Return the [X, Y] coordinate for the center point of the cell that contains the specified text.  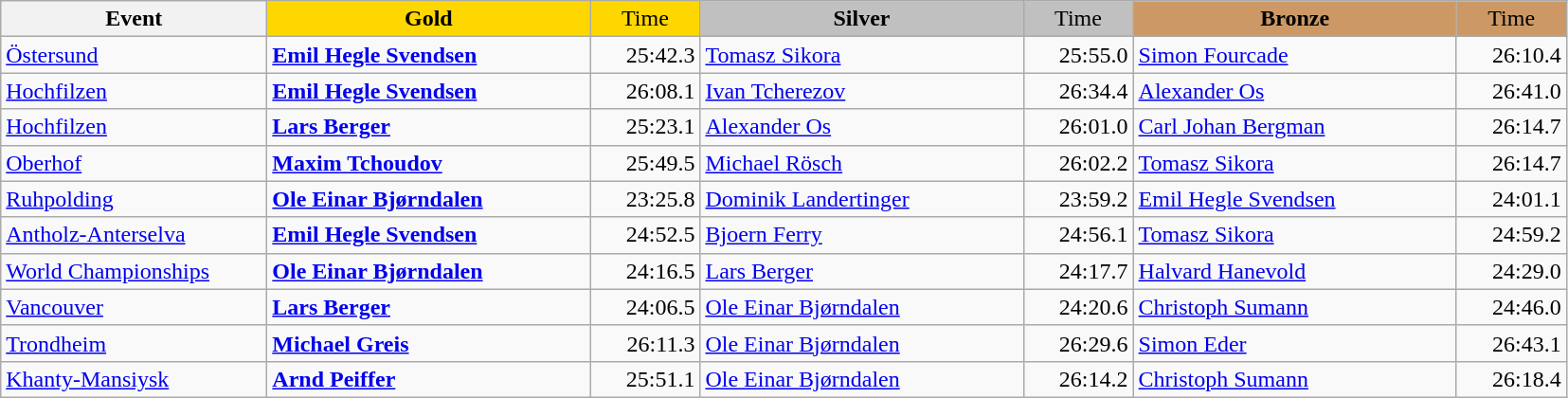
24:52.5 [645, 235]
24:59.2 [1511, 235]
25:42.3 [645, 55]
26:34.4 [1078, 91]
Gold [428, 19]
24:20.6 [1078, 307]
Khanty-Mansiysk [135, 379]
23:25.8 [645, 199]
Vancouver [135, 307]
Michael Greis [428, 343]
Arnd Peiffer [428, 379]
26:01.0 [1078, 127]
Bjoern Ferry [862, 235]
26:14.2 [1078, 379]
25:51.1 [645, 379]
Ivan Tcherezov [862, 91]
Simon Fourcade [1294, 55]
26:43.1 [1511, 343]
26:02.2 [1078, 163]
24:29.0 [1511, 271]
Michael Rösch [862, 163]
Halvard Hanevold [1294, 271]
24:17.7 [1078, 271]
26:18.4 [1511, 379]
25:23.1 [645, 127]
Bronze [1294, 19]
25:55.0 [1078, 55]
Simon Eder [1294, 343]
World Championships [135, 271]
26:29.6 [1078, 343]
Trondheim [135, 343]
24:56.1 [1078, 235]
Ruhpolding [135, 199]
Antholz-Anterselva [135, 235]
26:11.3 [645, 343]
Oberhof [135, 163]
24:06.5 [645, 307]
Östersund [135, 55]
Dominik Landertinger [862, 199]
24:01.1 [1511, 199]
24:46.0 [1511, 307]
24:16.5 [645, 271]
23:59.2 [1078, 199]
Silver [862, 19]
25:49.5 [645, 163]
Carl Johan Bergman [1294, 127]
Maxim Tchoudov [428, 163]
26:41.0 [1511, 91]
26:08.1 [645, 91]
Event [135, 19]
26:10.4 [1511, 55]
